Identify which cell holds the provided text, then report its [x, y] central coordinate. 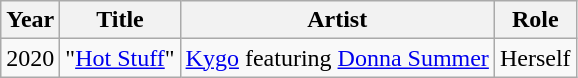
2020 [30, 58]
Title [120, 20]
"Hot Stuff" [120, 58]
Artist [337, 20]
Herself [535, 58]
Year [30, 20]
Role [535, 20]
Kygo featuring Donna Summer [337, 58]
